Return (X, Y) of the center of cell containing provided text 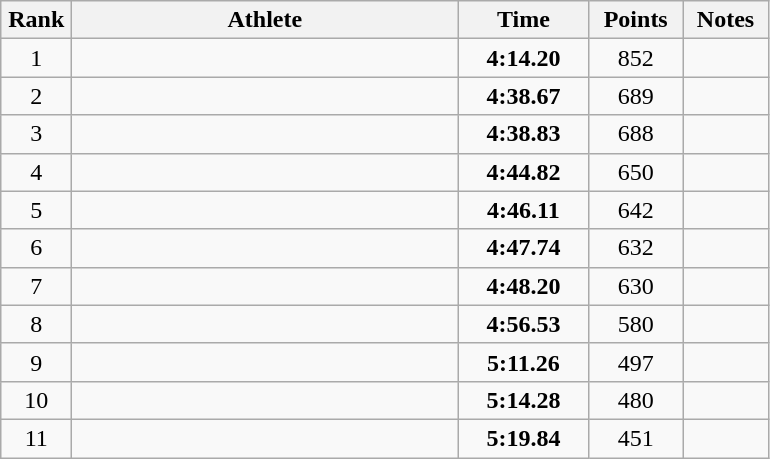
7 (36, 286)
5:19.84 (524, 438)
10 (36, 400)
4:46.11 (524, 210)
688 (636, 134)
580 (636, 324)
4:48.20 (524, 286)
4:14.20 (524, 58)
4:38.83 (524, 134)
451 (636, 438)
4:47.74 (524, 248)
5 (36, 210)
4:56.53 (524, 324)
852 (636, 58)
5:11.26 (524, 362)
497 (636, 362)
632 (636, 248)
6 (36, 248)
5:14.28 (524, 400)
2 (36, 96)
9 (36, 362)
Points (636, 20)
11 (36, 438)
Athlete (265, 20)
4:44.82 (524, 172)
4:38.67 (524, 96)
1 (36, 58)
3 (36, 134)
650 (636, 172)
480 (636, 400)
4 (36, 172)
Rank (36, 20)
630 (636, 286)
642 (636, 210)
689 (636, 96)
8 (36, 324)
Notes (725, 20)
Time (524, 20)
